From the cell containing the given text, extract its center point as (X, Y) coordinate. 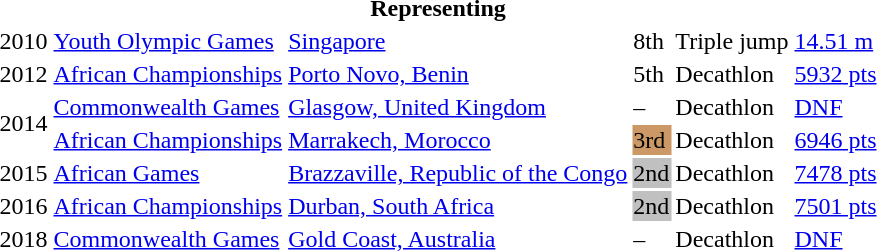
– (652, 107)
Marrakech, Morocco (458, 140)
Durban, South Africa (458, 206)
Triple jump (732, 41)
Brazzaville, Republic of the Congo (458, 173)
Youth Olympic Games (168, 41)
3rd (652, 140)
African Games (168, 173)
Glasgow, United Kingdom (458, 107)
5th (652, 74)
Singapore (458, 41)
Porto Novo, Benin (458, 74)
Commonwealth Games (168, 107)
8th (652, 41)
